Detect which cell encompasses the target text, then output its [X, Y] center coordinate. 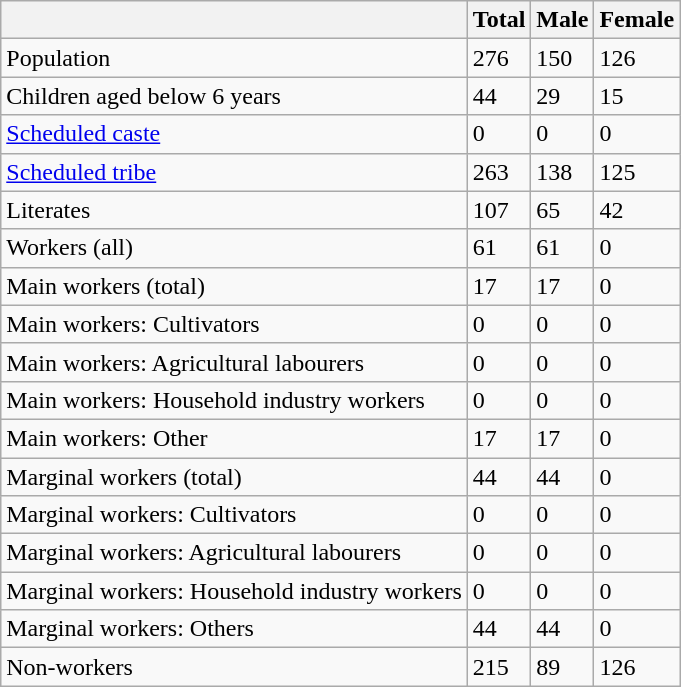
Marginal workers (total) [234, 477]
Main workers: Household industry workers [234, 400]
Marginal workers: Cultivators [234, 515]
Scheduled tribe [234, 172]
Marginal workers: Others [234, 629]
Main workers: Agricultural labourers [234, 362]
15 [637, 96]
Main workers: Other [234, 438]
Scheduled caste [234, 134]
Children aged below 6 years [234, 96]
Male [562, 20]
Main workers: Cultivators [234, 324]
263 [499, 172]
125 [637, 172]
Population [234, 58]
Literates [234, 210]
29 [562, 96]
Marginal workers: Agricultural labourers [234, 553]
Non-workers [234, 667]
Workers (all) [234, 248]
215 [499, 667]
107 [499, 210]
Main workers (total) [234, 286]
Total [499, 20]
276 [499, 58]
89 [562, 667]
42 [637, 210]
150 [562, 58]
Marginal workers: Household industry workers [234, 591]
138 [562, 172]
Female [637, 20]
65 [562, 210]
